Return the [X, Y] coordinate for the center point of the cell that contains the specified text.  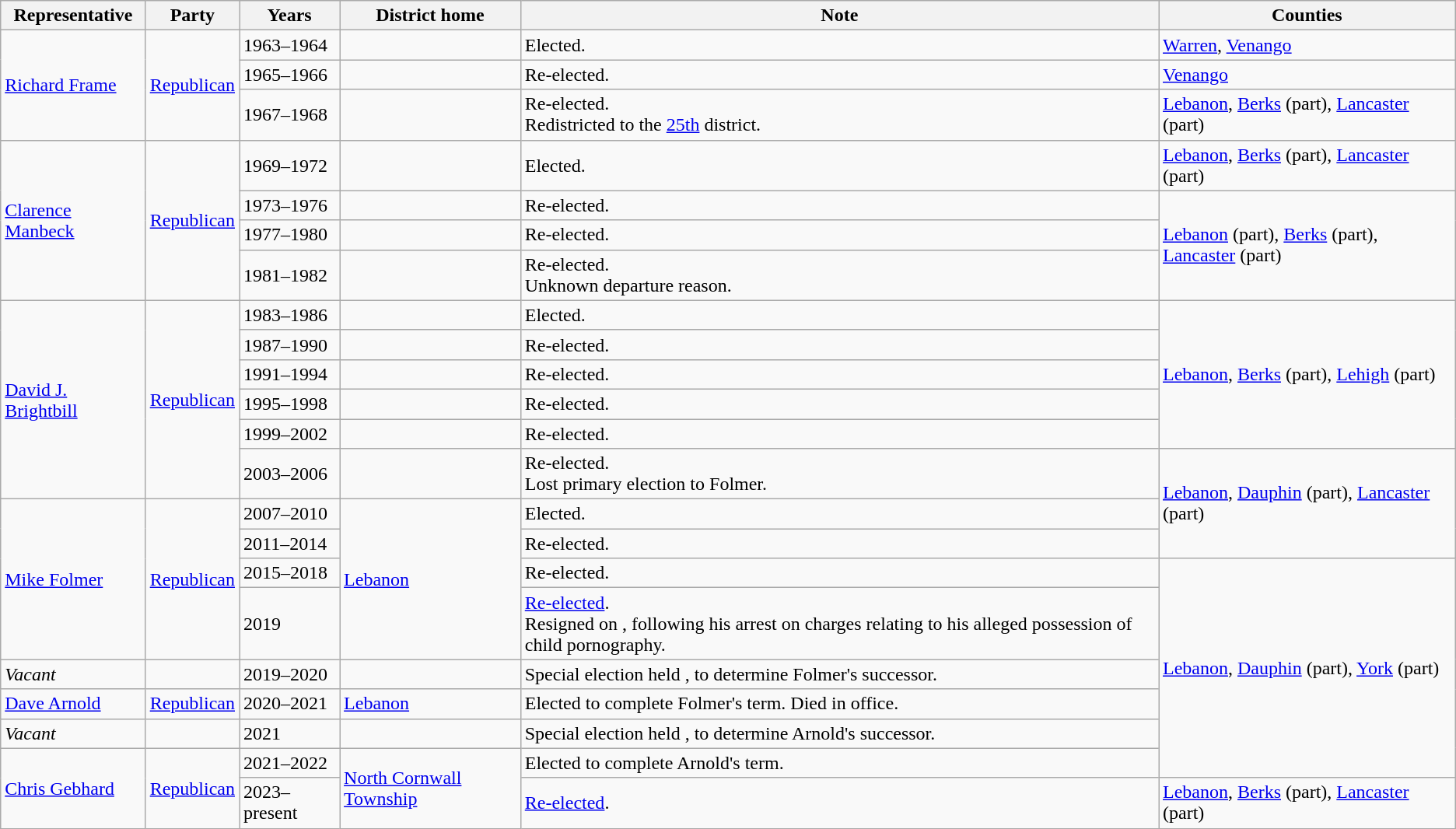
2011–2014 [289, 544]
Party [192, 16]
Richard Frame [73, 86]
Representative [73, 16]
Clarence Manbeck [73, 220]
2019 [289, 624]
1991–1994 [289, 374]
2019–2020 [289, 674]
Re-elected.Lost primary election to Folmer. [839, 474]
David J. Brightbill [73, 400]
Lebanon, Berks (part), Lehigh (part) [1307, 374]
1999–2002 [289, 433]
Counties [1307, 16]
Special election held , to determine Arnold's successor. [839, 733]
Dave Arnold [73, 704]
Re-elected.Resigned on , following his arrest on charges relating to his alleged possession of child pornography. [839, 624]
Re-elected.Unknown departure reason. [839, 275]
1983–1986 [289, 315]
1977–1980 [289, 235]
1969–1972 [289, 165]
1987–1990 [289, 345]
2023–present [289, 803]
2020–2021 [289, 704]
Warren, Venango [1307, 45]
2021 [289, 733]
Lebanon, Dauphin (part), York (part) [1307, 668]
Special election held , to determine Folmer's successor. [839, 674]
2003–2006 [289, 474]
Re-elected.Redistricted to the 25th district. [839, 115]
2015–2018 [289, 573]
1963–1964 [289, 45]
1965–1966 [289, 75]
Years [289, 16]
District home [431, 16]
Mike Folmer [73, 579]
Note [839, 16]
Elected to complete Arnold's term. [839, 763]
1973–1976 [289, 205]
2021–2022 [289, 763]
1995–1998 [289, 404]
North Cornwall Township [431, 789]
Lebanon (part), Berks (part), Lancaster (part) [1307, 246]
2007–2010 [289, 514]
Elected to complete Folmer's term. Died in office. [839, 704]
Venango [1307, 75]
1981–1982 [289, 275]
Lebanon, Dauphin (part), Lancaster (part) [1307, 504]
1967–1968 [289, 115]
Chris Gebhard [73, 789]
